Determine the (x, y) coordinate at the center of the cell enclosing the given text.  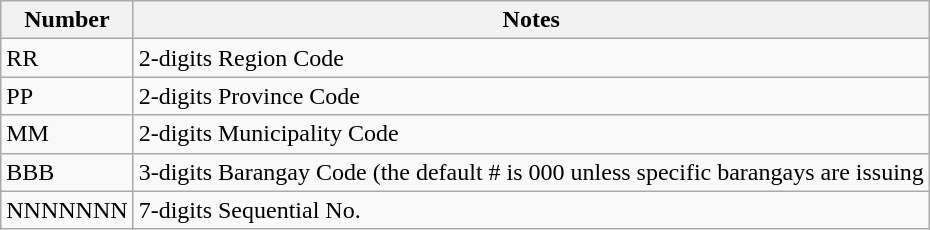
RR (67, 58)
NNNNNNN (67, 210)
2-digits Province Code (531, 96)
MM (67, 134)
BBB (67, 172)
3-digits Barangay Code (the default # is 000 unless specific barangays are issuing (531, 172)
2-digits Region Code (531, 58)
2-digits Municipality Code (531, 134)
PP (67, 96)
7-digits Sequential No. (531, 210)
Number (67, 20)
Notes (531, 20)
